Scan for the cell matching the given text and deliver its (X, Y) coordinate at center. 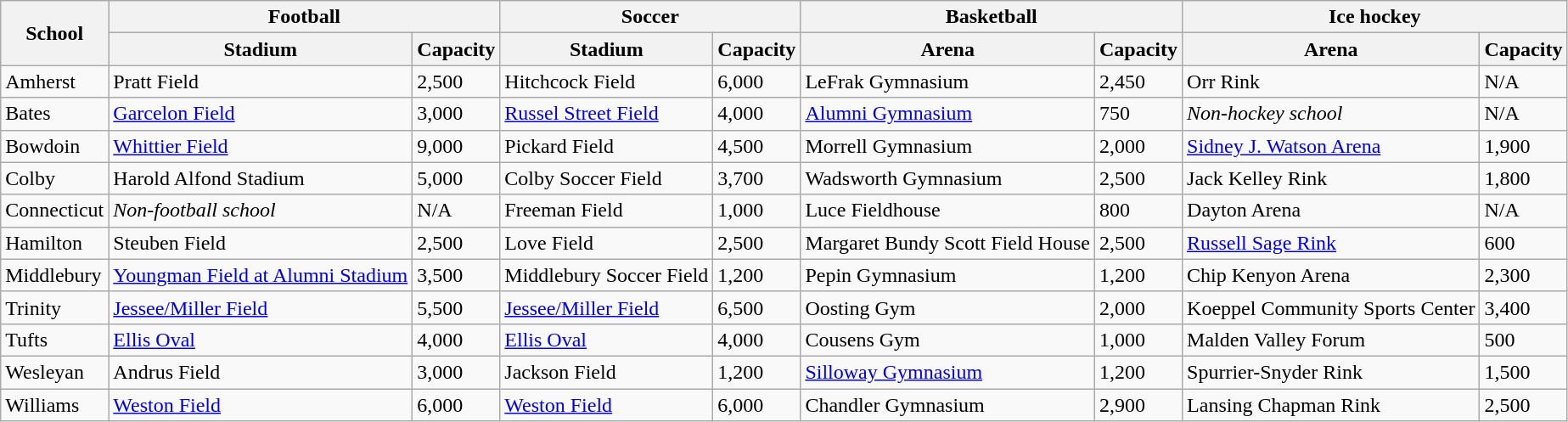
800 (1138, 211)
5,000 (457, 178)
Pratt Field (261, 82)
Dayton Arena (1331, 211)
750 (1138, 114)
Oosting Gym (947, 307)
Middlebury Soccer Field (606, 275)
Hitchcock Field (606, 82)
Cousens Gym (947, 340)
Non-football school (261, 211)
Steuben Field (261, 243)
Amherst (54, 82)
Wadsworth Gymnasium (947, 178)
9,000 (457, 146)
Connecticut (54, 211)
Wesleyan (54, 372)
3,500 (457, 275)
LeFrak Gymnasium (947, 82)
Colby (54, 178)
6,500 (757, 307)
2,900 (1138, 405)
Luce Fieldhouse (947, 211)
Andrus Field (261, 372)
3,700 (757, 178)
Trinity (54, 307)
5,500 (457, 307)
Jack Kelley Rink (1331, 178)
Alumni Gymnasium (947, 114)
1,900 (1523, 146)
Soccer (650, 17)
Garcelon Field (261, 114)
Hamilton (54, 243)
Football (304, 17)
Williams (54, 405)
2,300 (1523, 275)
Silloway Gymnasium (947, 372)
Ice hockey (1375, 17)
Pepin Gymnasium (947, 275)
Lansing Chapman Rink (1331, 405)
Russell Sage Rink (1331, 243)
Youngman Field at Alumni Stadium (261, 275)
Freeman Field (606, 211)
600 (1523, 243)
2,450 (1138, 82)
Bowdoin (54, 146)
Middlebury (54, 275)
Whittier Field (261, 146)
500 (1523, 340)
Orr Rink (1331, 82)
Chip Kenyon Arena (1331, 275)
Russel Street Field (606, 114)
Margaret Bundy Scott Field House (947, 243)
Bates (54, 114)
Koeppel Community Sports Center (1331, 307)
Colby Soccer Field (606, 178)
Sidney J. Watson Arena (1331, 146)
Non-hockey school (1331, 114)
Chandler Gymnasium (947, 405)
Harold Alfond Stadium (261, 178)
Jackson Field (606, 372)
School (54, 33)
Spurrier-Snyder Rink (1331, 372)
Malden Valley Forum (1331, 340)
4,500 (757, 146)
Basketball (992, 17)
Love Field (606, 243)
Pickard Field (606, 146)
3,400 (1523, 307)
Morrell Gymnasium (947, 146)
Tufts (54, 340)
1,500 (1523, 372)
1,800 (1523, 178)
